Provide the [X, Y] coordinate of the cell's center where the given text is located.  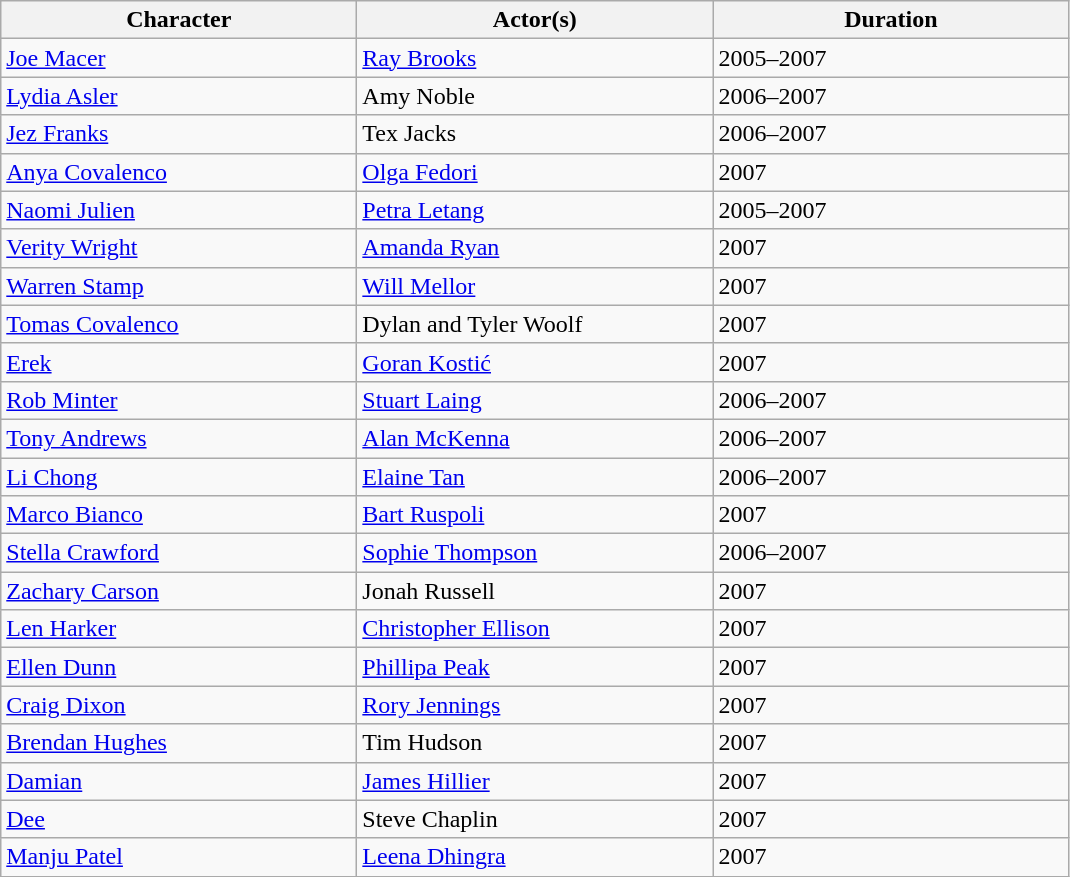
Christopher Ellison [535, 629]
Verity Wright [179, 248]
Amanda Ryan [535, 248]
Ellen Dunn [179, 667]
Actor(s) [535, 20]
Brendan Hughes [179, 743]
Joe Macer [179, 58]
Petra Letang [535, 210]
Leena Dhingra [535, 857]
Rory Jennings [535, 705]
Naomi Julien [179, 210]
Sophie Thompson [535, 553]
Goran Kostić [535, 362]
Anya Covalenco [179, 172]
Duration [891, 20]
James Hillier [535, 781]
Will Mellor [535, 286]
Elaine Tan [535, 477]
Steve Chaplin [535, 819]
Erek [179, 362]
Rob Minter [179, 400]
Craig Dixon [179, 705]
Amy Noble [535, 96]
Character [179, 20]
Dylan and Tyler Woolf [535, 324]
Alan McKenna [535, 438]
Len Harker [179, 629]
Warren Stamp [179, 286]
Lydia Asler [179, 96]
Tex Jacks [535, 134]
Jez Franks [179, 134]
Tomas Covalenco [179, 324]
Damian [179, 781]
Ray Brooks [535, 58]
Jonah Russell [535, 591]
Phillipa Peak [535, 667]
Tim Hudson [535, 743]
Zachary Carson [179, 591]
Manju Patel [179, 857]
Olga Fedori [535, 172]
Dee [179, 819]
Stella Crawford [179, 553]
Bart Ruspoli [535, 515]
Li Chong [179, 477]
Stuart Laing [535, 400]
Tony Andrews [179, 438]
Marco Bianco [179, 515]
